Pinpoint the cell where the given text exists, returning its [x, y] midpoint coordinate. 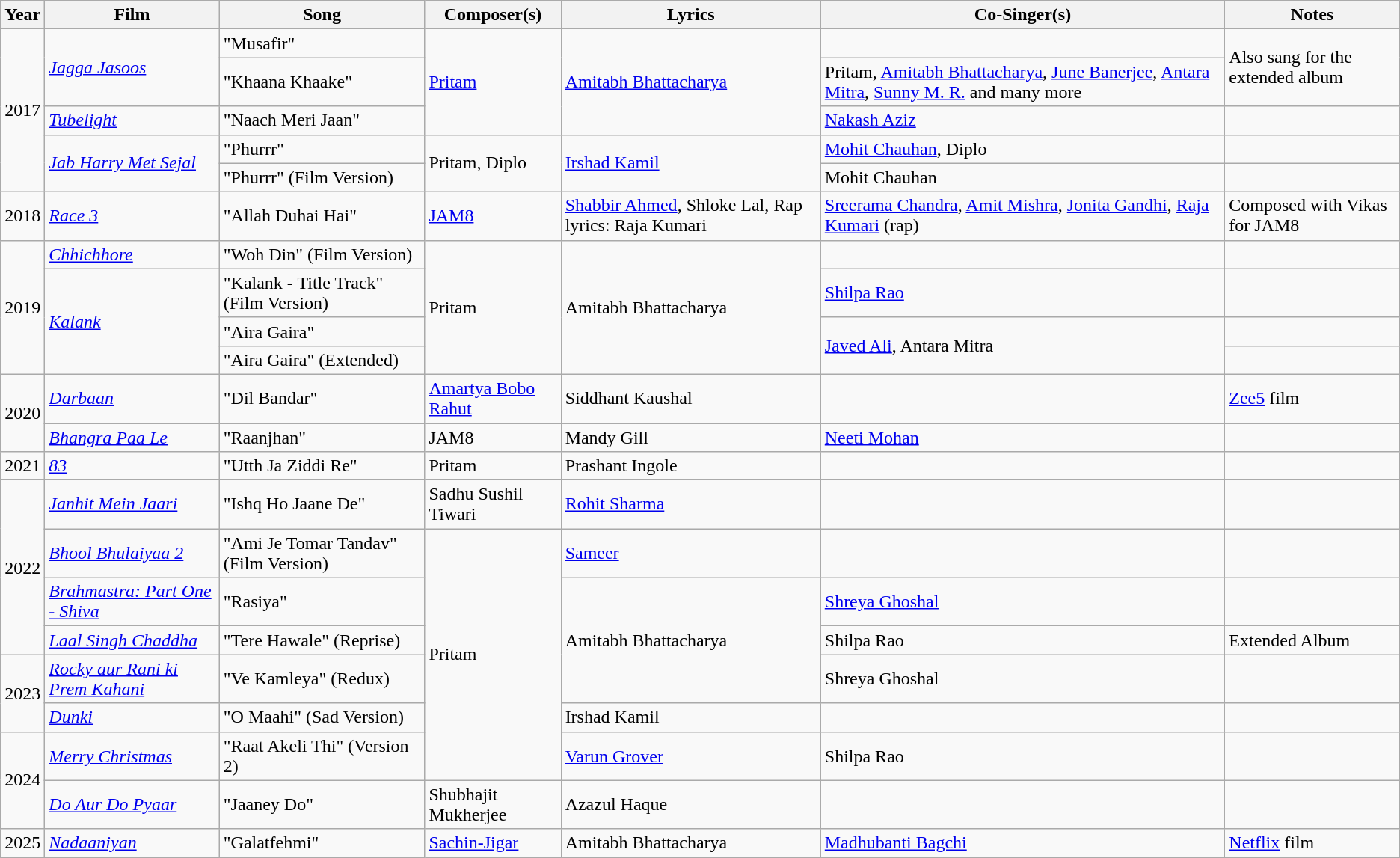
Co-Singer(s) [1023, 15]
Tubelight [132, 120]
"Rasiya" [322, 601]
Amartya Bobo Rahut [493, 398]
Lyrics [691, 15]
"Phurrr" (Film Version) [322, 177]
Year [22, 15]
"Khaana Khaake" [322, 82]
2018 [22, 215]
Janhit Mein Jaari [132, 504]
Bhangra Paa Le [132, 438]
"Kalank - Title Track" (Film Version) [322, 293]
Madhubanti Bagchi [1023, 843]
"Tere Hawale" (Reprise) [322, 640]
Sachin-Jigar [493, 843]
Nadaaniyan [132, 843]
"Ami Je Tomar Tandav" (Film Version) [322, 554]
83 [132, 466]
"Musafir" [322, 43]
Jagga Jasoos [132, 67]
Shubhajit Mukherjee [493, 805]
Composed with Vikas for JAM8 [1312, 215]
Shabbir Ahmed, Shloke Lal, Rap lyrics: Raja Kumari [691, 215]
"Jaaney Do" [322, 805]
2023 [22, 693]
"Woh Din" (Film Version) [322, 254]
"Galatfehmi" [322, 843]
Pritam, Diplo [493, 163]
"Allah Duhai Hai" [322, 215]
Extended Album [1312, 640]
Mandy Gill [691, 438]
Film [132, 15]
"Utth Ja Ziddi Re" [322, 466]
Kalank [132, 322]
Sameer [691, 554]
Zee5 film [1312, 398]
Also sang for the extended album [1312, 67]
"Raanjhan" [322, 438]
Varun Grover [691, 756]
Prashant Ingole [691, 466]
2020 [22, 413]
Neeti Mohan [1023, 438]
Rocky aur Rani ki Prem Kahani [132, 679]
2017 [22, 111]
Pritam, Amitabh Bhattacharya, June Banerjee, Antara Mitra, Sunny M. R. and many more [1023, 82]
"Aira Gaira" (Extended) [322, 360]
"Naach Meri Jaan" [322, 120]
Chhichhore [132, 254]
Brahmastra: Part One - Shiva [132, 601]
2025 [22, 843]
Sreerama Chandra, Amit Mishra, Jonita Gandhi, Raja Kumari (rap) [1023, 215]
"Ve Kamleya" (Redux) [322, 679]
"Aira Gaira" [322, 331]
Javed Ali, Antara Mitra [1023, 346]
Merry Christmas [132, 756]
Nakash Aziz [1023, 120]
Darbaan [132, 398]
"Phurrr" [322, 149]
"Dil Bandar" [322, 398]
Sadhu Sushil Tiwari [493, 504]
Notes [1312, 15]
2022 [22, 567]
2019 [22, 307]
"O Maahi" (Sad Version) [322, 717]
"Raat Akeli Thi" (Version 2) [322, 756]
Azazul Haque [691, 805]
Rohit Sharma [691, 504]
Netflix film [1312, 843]
Bhool Bhulaiyaa 2 [132, 554]
Song [322, 15]
Siddhant Kaushal [691, 398]
Do Aur Do Pyaar [132, 805]
Dunki [132, 717]
2024 [22, 780]
Race 3 [132, 215]
Mohit Chauhan, Diplo [1023, 149]
Composer(s) [493, 15]
"Ishq Ho Jaane De" [322, 504]
Laal Singh Chaddha [132, 640]
2021 [22, 466]
Jab Harry Met Sejal [132, 163]
Mohit Chauhan [1023, 177]
